Detect which cell encompasses the target text, then output its [X, Y] center coordinate. 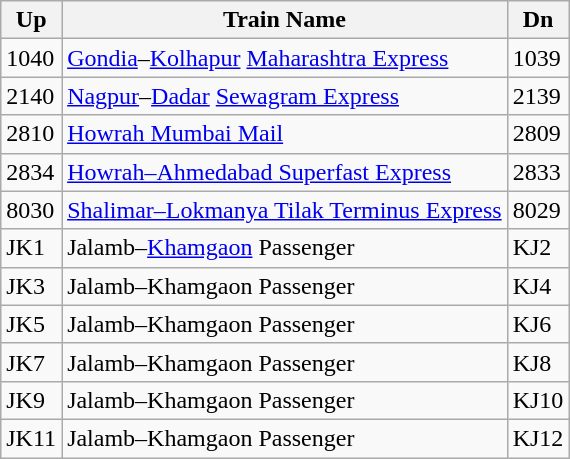
KJ2 [538, 248]
Dn [538, 20]
2833 [538, 172]
JK7 [32, 362]
Howrah Mumbai Mail [285, 134]
2809 [538, 134]
8029 [538, 210]
8030 [32, 210]
2834 [32, 172]
2810 [32, 134]
Howrah–Ahmedabad Superfast Express [285, 172]
KJ10 [538, 400]
Nagpur–Dadar Sewagram Express [285, 96]
1039 [538, 58]
2139 [538, 96]
KJ6 [538, 324]
Up [32, 20]
JK3 [32, 286]
KJ4 [538, 286]
KJ8 [538, 362]
1040 [32, 58]
JK5 [32, 324]
JK9 [32, 400]
Train Name [285, 20]
KJ12 [538, 438]
JK11 [32, 438]
Gondia–Kolhapur Maharashtra Express [285, 58]
2140 [32, 96]
Shalimar–Lokmanya Tilak Terminus Express [285, 210]
JK1 [32, 248]
